Extract the [X, Y] coordinate from the center of the cell holding the provided text.  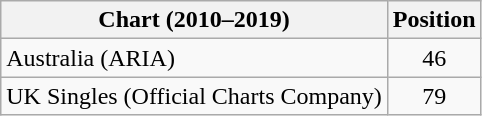
UK Singles (Official Charts Company) [194, 96]
Position [434, 20]
79 [434, 96]
Australia (ARIA) [194, 58]
46 [434, 58]
Chart (2010–2019) [194, 20]
